Detect which cell encompasses the target text, then output its [x, y] center coordinate. 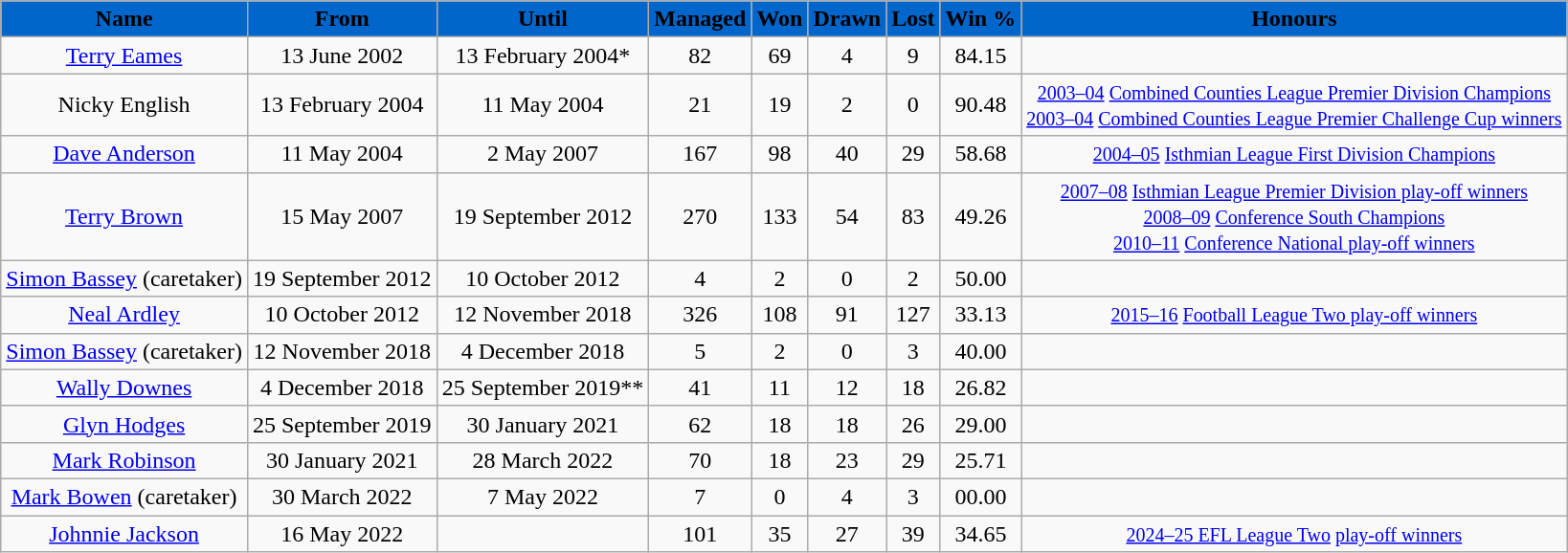
7 May 2022 [543, 497]
49.26 [980, 216]
Win % [980, 19]
70 [701, 460]
13 June 2002 [342, 55]
13 February 2004* [543, 55]
Neal Ardley [124, 315]
13 February 2004 [342, 105]
35 [779, 533]
33.13 [980, 315]
Won [779, 19]
Johnnie Jackson [124, 533]
101 [701, 533]
58.68 [980, 154]
127 [913, 315]
108 [779, 315]
83 [913, 216]
133 [779, 216]
30 March 2022 [342, 497]
2 May 2007 [543, 154]
25.71 [980, 460]
19 [779, 105]
Glyn Hodges [124, 424]
167 [701, 154]
Mark Robinson [124, 460]
21 [701, 105]
Mark Bowen (caretaker) [124, 497]
84.15 [980, 55]
Honours [1294, 19]
25 September 2019 [342, 424]
50.00 [980, 278]
90.48 [980, 105]
40.00 [980, 351]
Dave Anderson [124, 154]
34.65 [980, 533]
00.00 [980, 497]
27 [847, 533]
29.00 [980, 424]
11 [779, 387]
26.82 [980, 387]
69 [779, 55]
28 March 2022 [543, 460]
Terry Brown [124, 216]
26 [913, 424]
Until [543, 19]
2024–25 EFL League Two play-off winners [1294, 533]
5 [701, 351]
16 May 2022 [342, 533]
62 [701, 424]
9 [913, 55]
2015–16 Football League Two play-off winners [1294, 315]
Drawn [847, 19]
2007–08 Isthmian League Premier Division play-off winners 2008–09 Conference South Champions 2010–11 Conference National play-off winners [1294, 216]
23 [847, 460]
Wally Downes [124, 387]
82 [701, 55]
2003–04 Combined Counties League Premier Division Champions 2003–04 Combined Counties League Premier Challenge Cup winners [1294, 105]
98 [779, 154]
270 [701, 216]
2004–05 Isthmian League First Division Champions [1294, 154]
41 [701, 387]
40 [847, 154]
54 [847, 216]
Terry Eames [124, 55]
Lost [913, 19]
25 September 2019** [543, 387]
Managed [701, 19]
Name [124, 19]
Nicky English [124, 105]
15 May 2007 [342, 216]
91 [847, 315]
7 [701, 497]
326 [701, 315]
39 [913, 533]
From [342, 19]
12 [847, 387]
